Capture the cell that displays the provided text and extract its (X, Y) central coordinate. 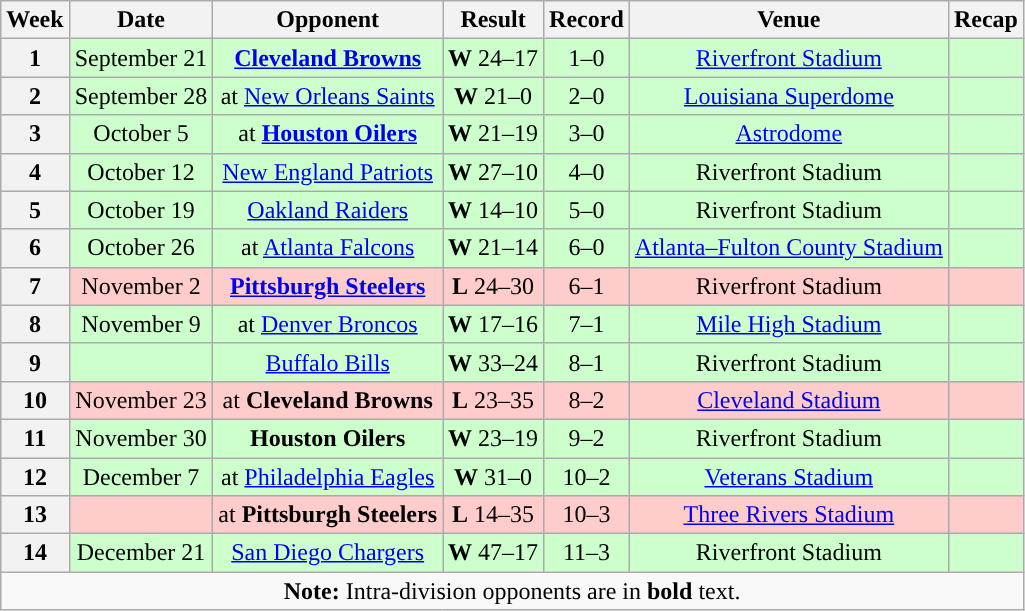
October 12 (141, 172)
3 (35, 134)
Houston Oilers (328, 438)
2–0 (587, 96)
Three Rivers Stadium (788, 515)
W 27–10 (494, 172)
W 21–0 (494, 96)
September 28 (141, 96)
3–0 (587, 134)
W 31–0 (494, 477)
Note: Intra-division opponents are in bold text. (512, 591)
Oakland Raiders (328, 210)
1 (35, 58)
Result (494, 20)
W 14–10 (494, 210)
W 21–14 (494, 248)
December 21 (141, 553)
at Cleveland Browns (328, 400)
L 24–30 (494, 286)
8 (35, 324)
Cleveland Stadium (788, 400)
October 19 (141, 210)
November 23 (141, 400)
9 (35, 362)
10–3 (587, 515)
San Diego Chargers (328, 553)
W 33–24 (494, 362)
Date (141, 20)
November 9 (141, 324)
10–2 (587, 477)
11 (35, 438)
at New Orleans Saints (328, 96)
at Philadelphia Eagles (328, 477)
New England Patriots (328, 172)
1–0 (587, 58)
December 7 (141, 477)
W 23–19 (494, 438)
Pittsburgh Steelers (328, 286)
4–0 (587, 172)
13 (35, 515)
Buffalo Bills (328, 362)
W 24–17 (494, 58)
October 5 (141, 134)
7 (35, 286)
at Atlanta Falcons (328, 248)
4 (35, 172)
Venue (788, 20)
14 (35, 553)
at Denver Broncos (328, 324)
L 14–35 (494, 515)
at Pittsburgh Steelers (328, 515)
5–0 (587, 210)
Veterans Stadium (788, 477)
6 (35, 248)
2 (35, 96)
November 2 (141, 286)
Week (35, 20)
October 26 (141, 248)
11–3 (587, 553)
Mile High Stadium (788, 324)
Cleveland Browns (328, 58)
at Houston Oilers (328, 134)
L 23–35 (494, 400)
6–0 (587, 248)
Record (587, 20)
7–1 (587, 324)
W 21–19 (494, 134)
8–2 (587, 400)
September 21 (141, 58)
9–2 (587, 438)
W 17–16 (494, 324)
Astrodome (788, 134)
Opponent (328, 20)
Louisiana Superdome (788, 96)
5 (35, 210)
Recap (986, 20)
W 47–17 (494, 553)
November 30 (141, 438)
Atlanta–Fulton County Stadium (788, 248)
12 (35, 477)
10 (35, 400)
8–1 (587, 362)
6–1 (587, 286)
